For the text-containing cell, return its midpoint in (x, y) coordinate format. 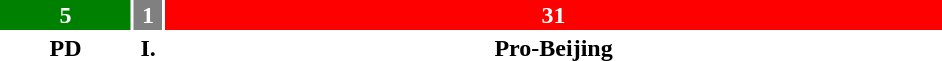
1 (148, 15)
5 (66, 15)
31 (554, 15)
